Extract the (X, Y) coordinate from the center of the cell holding the provided text.  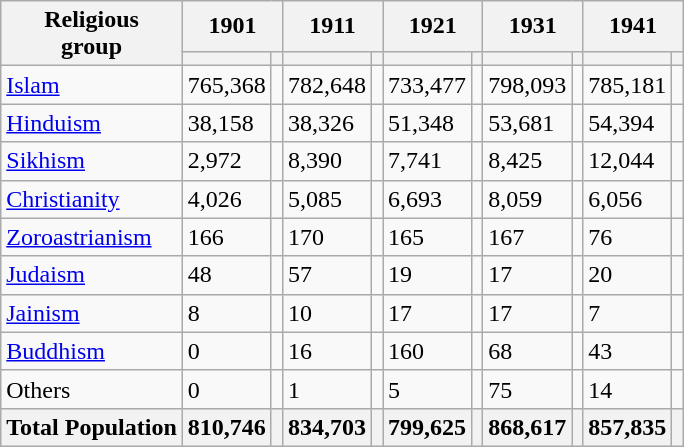
4,026 (226, 199)
76 (628, 237)
5,085 (326, 199)
Sikhism (92, 161)
798,093 (528, 85)
1931 (533, 26)
38,158 (226, 123)
14 (628, 389)
Judaism (92, 275)
Christianity (92, 199)
170 (326, 237)
8,059 (528, 199)
10 (326, 313)
7 (628, 313)
16 (326, 351)
1901 (232, 26)
8,390 (326, 161)
785,181 (628, 85)
160 (428, 351)
165 (428, 237)
43 (628, 351)
20 (628, 275)
12,044 (628, 161)
Zoroastrianism (92, 237)
57 (326, 275)
834,703 (326, 427)
8 (226, 313)
68 (528, 351)
54,394 (628, 123)
857,835 (628, 427)
Jainism (92, 313)
Buddhism (92, 351)
48 (226, 275)
Islam (92, 85)
782,648 (326, 85)
7,741 (428, 161)
1941 (633, 26)
810,746 (226, 427)
6,056 (628, 199)
Religiousgroup (92, 34)
167 (528, 237)
799,625 (428, 427)
6,693 (428, 199)
1911 (332, 26)
8,425 (528, 161)
Hinduism (92, 123)
868,617 (528, 427)
166 (226, 237)
733,477 (428, 85)
53,681 (528, 123)
51,348 (428, 123)
Others (92, 389)
75 (528, 389)
2,972 (226, 161)
5 (428, 389)
1921 (433, 26)
1 (326, 389)
38,326 (326, 123)
765,368 (226, 85)
Total Population (92, 427)
19 (428, 275)
